Identify which cell holds the provided text, then report its (X, Y) central coordinate. 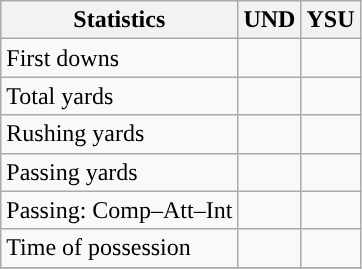
Total yards (120, 96)
First downs (120, 58)
Passing yards (120, 172)
Passing: Comp–Att–Int (120, 210)
Time of possession (120, 248)
YSU (330, 20)
Statistics (120, 20)
Rushing yards (120, 134)
UND (270, 20)
